Detect which cell encompasses the target text, then output its [x, y] center coordinate. 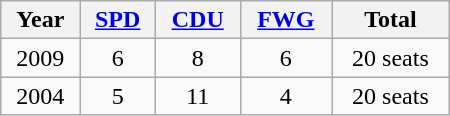
5 [118, 96]
2009 [40, 58]
8 [198, 58]
FWG [286, 20]
Total [391, 20]
Year [40, 20]
CDU [198, 20]
11 [198, 96]
2004 [40, 96]
4 [286, 96]
SPD [118, 20]
